Return the (X, Y) coordinate for the center point of the cell that contains the specified text.  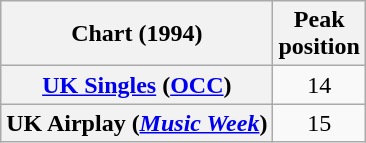
Peakposition (319, 34)
Chart (1994) (137, 34)
UK Singles (OCC) (137, 85)
14 (319, 85)
15 (319, 123)
UK Airplay (Music Week) (137, 123)
